Detect which cell encompasses the target text, then output its [X, Y] center coordinate. 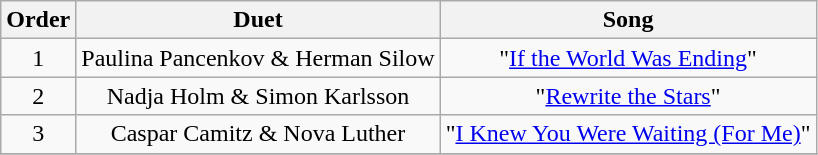
Order [38, 20]
"If the World Was Ending" [628, 58]
1 [38, 58]
3 [38, 134]
"Rewrite the Stars" [628, 96]
Caspar Camitz & Nova Luther [258, 134]
Nadja Holm & Simon Karlsson [258, 96]
Duet [258, 20]
Paulina Pancenkov & Herman Silow [258, 58]
2 [38, 96]
Song [628, 20]
"I Knew You Were Waiting (For Me)" [628, 134]
